Return the (x, y) coordinate for the center point of the cell that contains the specified text.  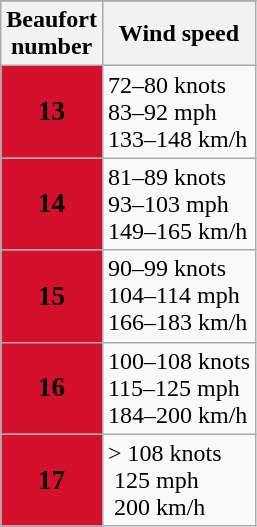
Wind speed (178, 34)
15 (52, 296)
100–108 knots115–125 mph184–200 km/h (178, 388)
14 (52, 204)
> 108 knots 125 mph 200 km/h (178, 480)
17 (52, 480)
13 (52, 112)
72–80 knots83–92 mph133–148 km/h (178, 112)
90–99 knots104–114 mph166–183 km/h (178, 296)
Beaufortnumber (52, 34)
81–89 knots93–103 mph149–165 km/h (178, 204)
16 (52, 388)
